Capture the cell that displays the provided text and extract its (X, Y) central coordinate. 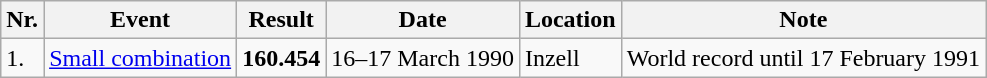
1. (22, 58)
Location (570, 20)
Inzell (570, 58)
Nr. (22, 20)
Event (140, 20)
16–17 March 1990 (423, 58)
World record until 17 February 1991 (803, 58)
Note (803, 20)
Date (423, 20)
160.454 (282, 58)
Result (282, 20)
Small combination (140, 58)
